Determine the [x, y] coordinate at the center of the cell enclosing the given text.  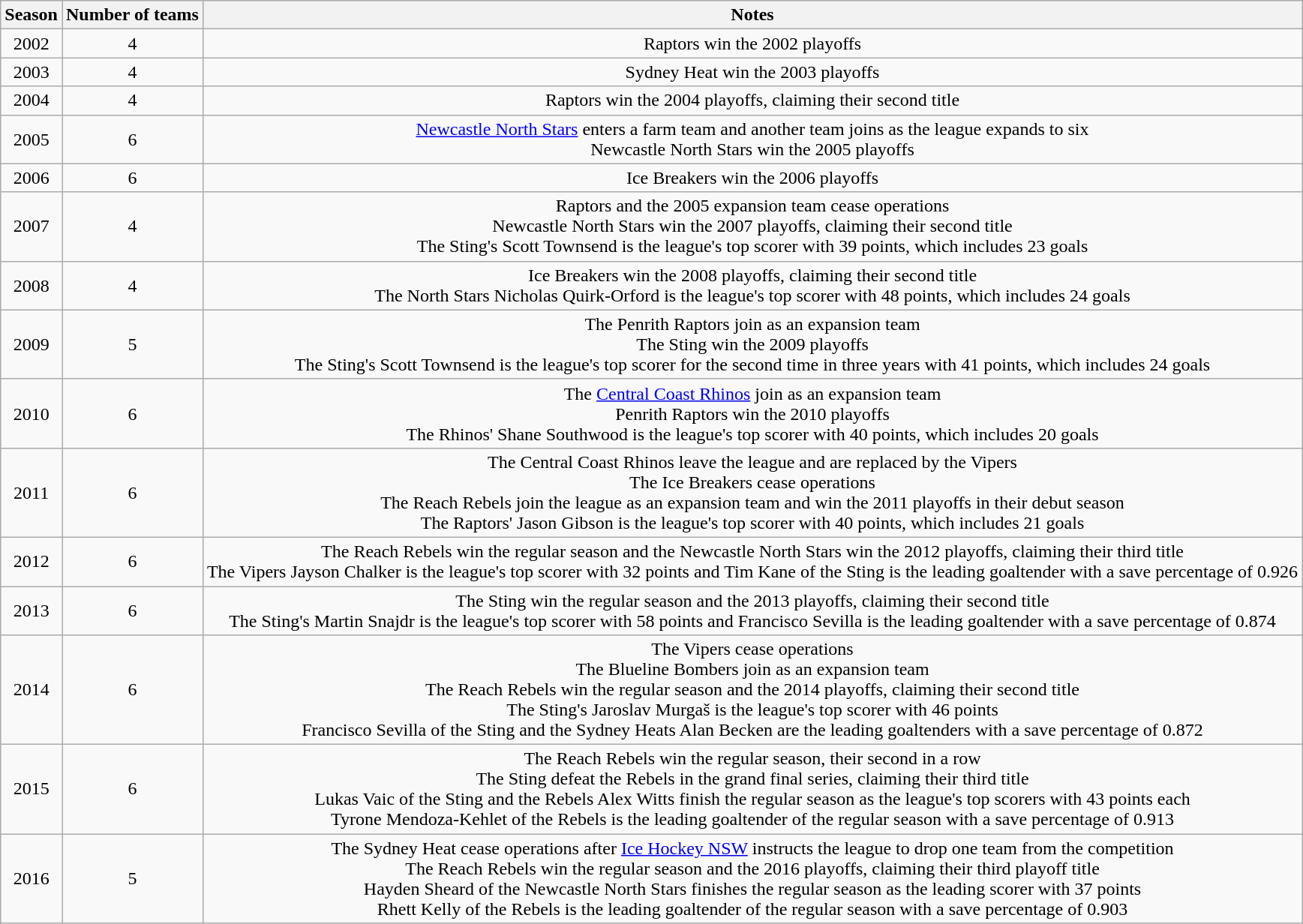
2011 [32, 492]
2012 [32, 561]
Season [32, 15]
Newcastle North Stars enters a farm team and another team joins as the league expands to sixNewcastle North Stars win the 2005 playoffs [752, 139]
2005 [32, 139]
2009 [32, 344]
Sydney Heat win the 2003 playoffs [752, 72]
2014 [32, 690]
2007 [32, 226]
Number of teams [132, 15]
Raptors win the 2002 playoffs [752, 43]
2008 [32, 285]
Raptors win the 2004 playoffs, claiming their second title [752, 100]
2015 [32, 789]
2010 [32, 413]
2006 [32, 178]
2016 [32, 879]
2002 [32, 43]
2013 [32, 610]
2004 [32, 100]
Ice Breakers win the 2006 playoffs [752, 178]
2003 [32, 72]
Notes [752, 15]
